Pinpoint the cell where the given text exists, returning its [X, Y] midpoint coordinate. 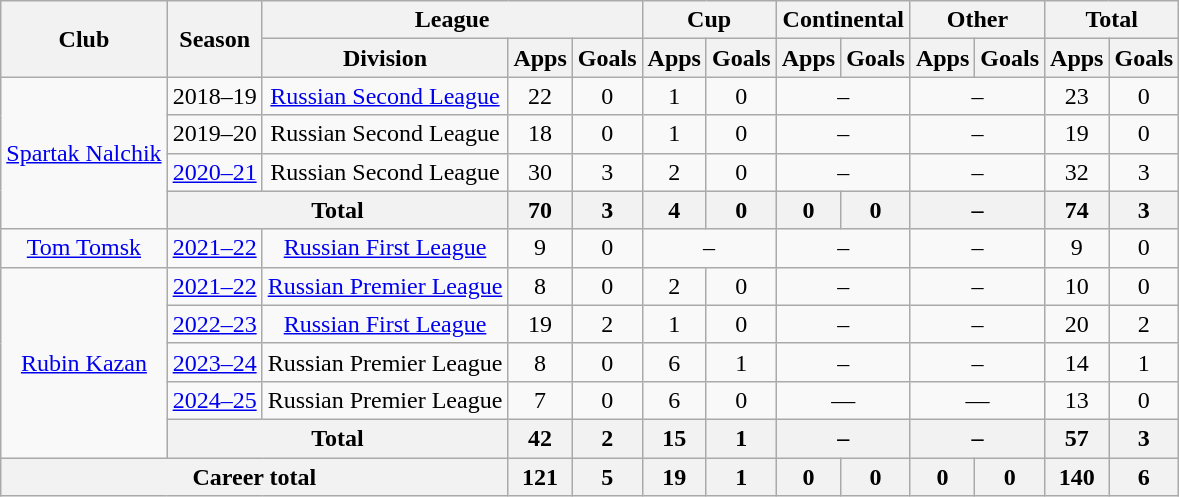
140 [1077, 477]
10 [1077, 286]
70 [540, 210]
League [452, 20]
Cup [709, 20]
5 [607, 477]
Spartak Nalchik [84, 153]
22 [540, 96]
Continental [843, 20]
Tom Tomsk [84, 248]
4 [674, 210]
7 [540, 400]
18 [540, 134]
Career total [254, 477]
42 [540, 438]
2024–25 [214, 400]
121 [540, 477]
32 [1077, 172]
Other [977, 20]
Club [84, 39]
15 [674, 438]
2023–24 [214, 362]
20 [1077, 324]
2019–20 [214, 134]
2018–19 [214, 96]
Rubin Kazan [84, 362]
Season [214, 39]
2020–21 [214, 172]
57 [1077, 438]
74 [1077, 210]
Division [385, 58]
23 [1077, 96]
13 [1077, 400]
30 [540, 172]
2022–23 [214, 324]
14 [1077, 362]
